For the text-containing cell, return its midpoint in (x, y) coordinate format. 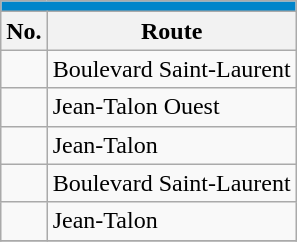
No. (24, 31)
Jean-Talon Ouest (172, 107)
Route (172, 31)
